Scan for the cell matching the given text and deliver its (X, Y) coordinate at center. 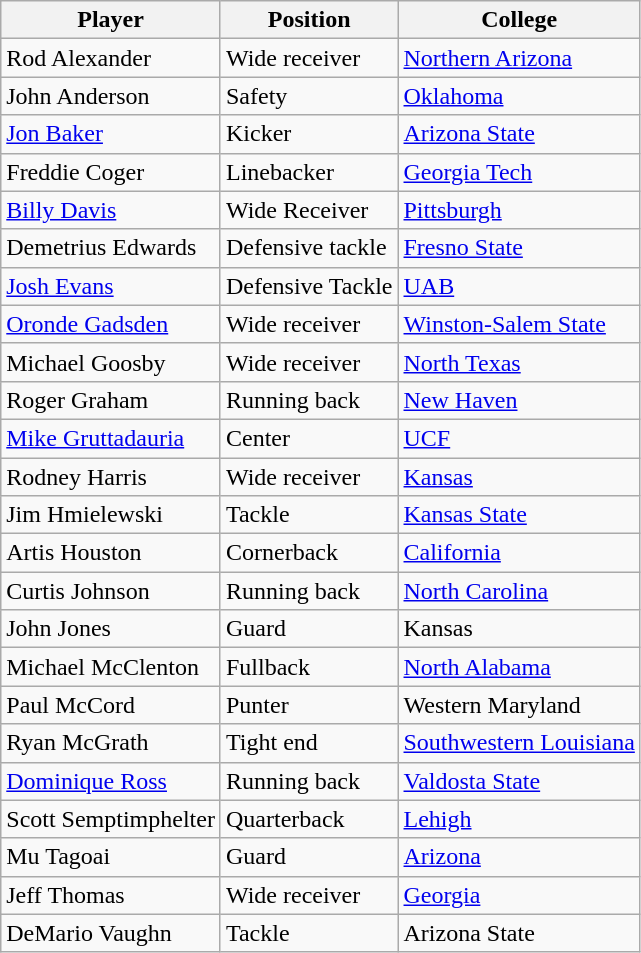
Tight end (309, 743)
College (519, 20)
Demetrius Edwards (111, 248)
Jon Baker (111, 134)
Michael McClenton (111, 667)
Mu Tagoai (111, 857)
Lehigh (519, 819)
John Jones (111, 629)
North Texas (519, 362)
Rod Alexander (111, 58)
Jim Hmielewski (111, 515)
Mike Gruttadauria (111, 438)
Ryan McGrath (111, 743)
Player (111, 20)
Western Maryland (519, 705)
Scott Semptimphelter (111, 819)
Michael Goosby (111, 362)
UCF (519, 438)
Safety (309, 96)
Fullback (309, 667)
Cornerback (309, 553)
Quarterback (309, 819)
Fresno State (519, 248)
Kicker (309, 134)
Jeff Thomas (111, 895)
Oronde Gadsden (111, 324)
New Haven (519, 400)
Josh Evans (111, 286)
Northern Arizona (519, 58)
Position (309, 20)
Freddie Coger (111, 172)
Southwestern Louisiana (519, 743)
Rodney Harris (111, 477)
Paul McCord (111, 705)
Defensive tackle (309, 248)
Roger Graham (111, 400)
Curtis Johnson (111, 591)
Dominique Ross (111, 781)
California (519, 553)
Kansas State (519, 515)
Winston-Salem State (519, 324)
Wide Receiver (309, 210)
Oklahoma (519, 96)
North Carolina (519, 591)
Georgia Tech (519, 172)
Linebacker (309, 172)
North Alabama (519, 667)
Punter (309, 705)
Artis Houston (111, 553)
Arizona (519, 857)
Georgia (519, 895)
DeMario Vaughn (111, 933)
Defensive Tackle (309, 286)
John Anderson (111, 96)
UAB (519, 286)
Valdosta State (519, 781)
Billy Davis (111, 210)
Pittsburgh (519, 210)
Center (309, 438)
